Pinpoint the cell where the given text exists, returning its (X, Y) midpoint coordinate. 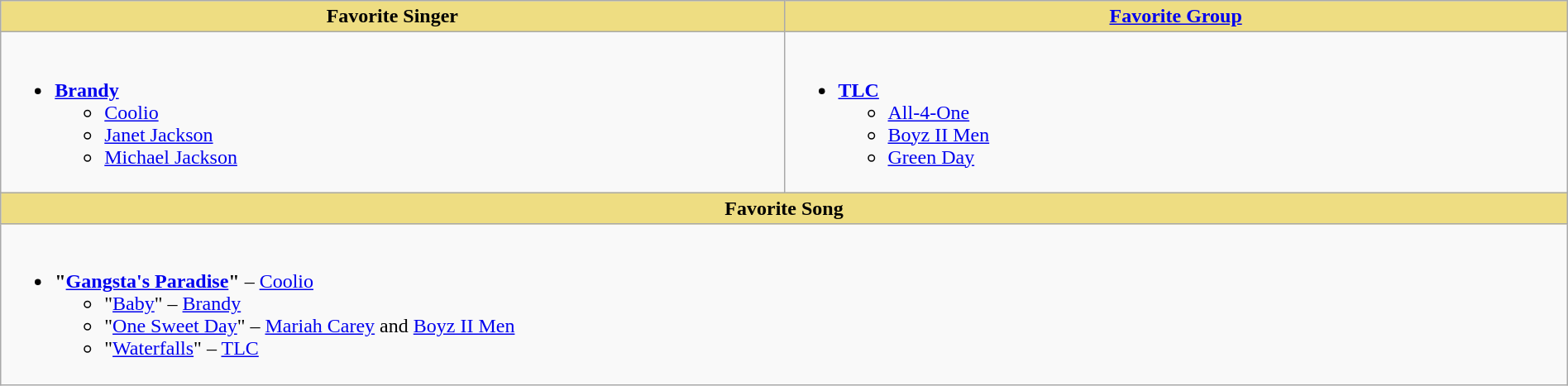
Favorite Group (1176, 17)
Favorite Singer (392, 17)
Favorite Song (784, 208)
BrandyCoolioJanet JacksonMichael Jackson (392, 112)
"Gangsta's Paradise" – Coolio"Baby" – Brandy"One Sweet Day" – Mariah Carey and Boyz II Men"Waterfalls" – TLC (784, 304)
TLCAll-4-OneBoyz II MenGreen Day (1176, 112)
